Capture the cell that displays the provided text and extract its (X, Y) central coordinate. 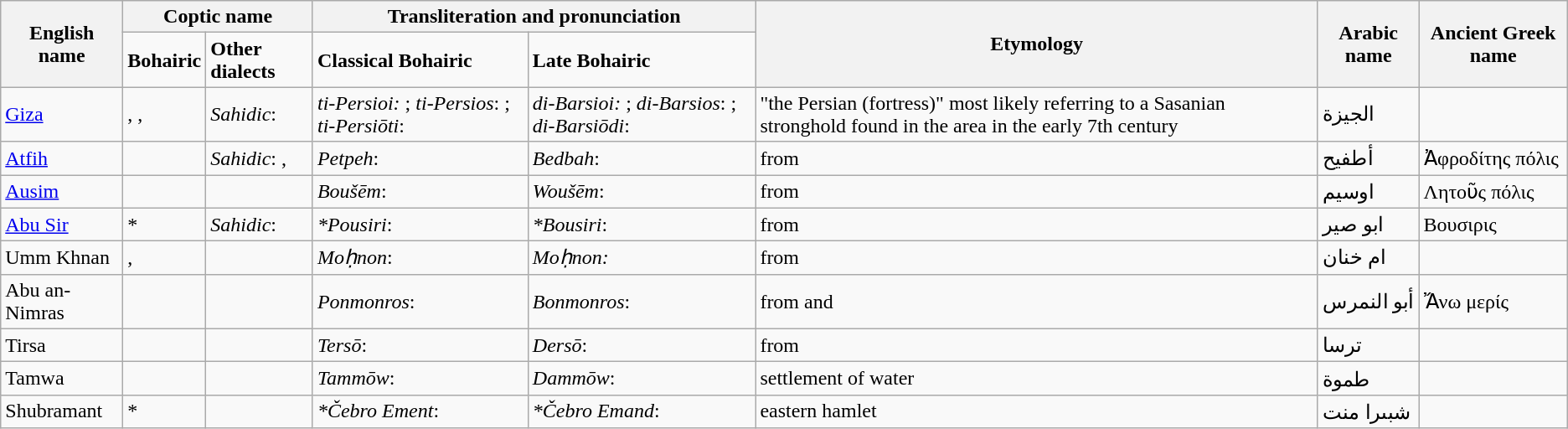
ti-Persioi: ; ti-Persios: ; ti-Persiōti: (420, 114)
Classical Bohairic (420, 60)
Dersō: (642, 345)
Tersō: (420, 345)
Ἄνω μερίς (1493, 302)
*Čebro Ement: (420, 411)
Ἀφροδίτης πόλις (1493, 158)
Atfih (62, 158)
eastern hamlet (1037, 411)
الجيزة (1369, 114)
ابو صير (1369, 225)
*Bousiri: (642, 225)
settlement of water (1037, 379)
Abu Sir (62, 225)
شبىرا منت (1369, 411)
Petpeh: (420, 158)
أطفيح (1369, 158)
Boušēm: (420, 191)
from and (1037, 302)
Bedbah: (642, 158)
اوسيم (1369, 191)
Tirsa (62, 345)
Ponmonros: (420, 302)
Ausim (62, 191)
Woušēm: (642, 191)
Coptic name (218, 17)
Transliteration and pronunciation (534, 17)
Other dialects (260, 60)
English name (62, 44)
di-Barsioi: ; di-Barsios: ; di-Barsiōdi: (642, 114)
Βουσιρις (1493, 225)
Sahidic: , (260, 158)
Dammōw: (642, 379)
Late Bohairic (642, 60)
أبو النمرس (1369, 302)
Etymology (1037, 44)
"the Persian (fortress)" most likely referring to a Sasanian stronghold found in the area in the early 7th century (1037, 114)
*Pousiri: (420, 225)
Tammōw: (420, 379)
طموة (1369, 379)
Λητοῦς πόλις (1493, 191)
Abu an-Nimras (62, 302)
, , (164, 114)
Bohairic (164, 60)
ترسا (1369, 345)
Ancient Greek name (1493, 44)
Bonmonros: (642, 302)
Tamwa (62, 379)
*Čebro Emand: (642, 411)
Giza (62, 114)
, (164, 258)
ام خنان (1369, 258)
Arabic name (1369, 44)
Shubramant (62, 411)
Umm Khnan (62, 258)
